Detect which cell encompasses the target text, then output its (X, Y) center coordinate. 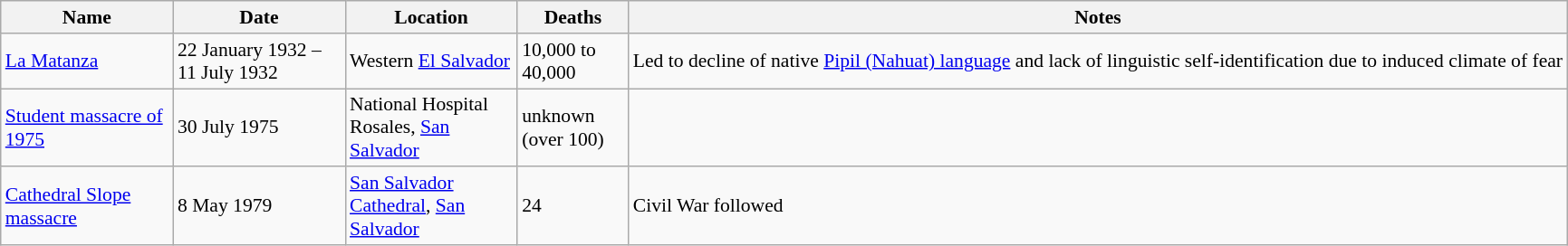
La Matanza (87, 61)
24 (572, 206)
Western El Salvador (431, 61)
Notes (1098, 17)
Date (259, 17)
San Salvador Cathedral, San Salvador (431, 206)
30 July 1975 (259, 128)
8 May 1979 (259, 206)
Location (431, 17)
National Hospital Rosales, San Salvador (431, 128)
Student massacre of 1975 (87, 128)
Name (87, 17)
Cathedral Slope massacre (87, 206)
22 January 1932 – 11 July 1932 (259, 61)
Civil War followed (1098, 206)
unknown (over 100) (572, 128)
Led to decline of native Pipil (Nahuat) language and lack of linguistic self-identification due to induced climate of fear (1098, 61)
Deaths (572, 17)
10,000 to 40,000 (572, 61)
